Return (X, Y) of the center of cell containing provided text 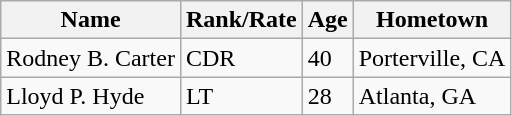
Rodney B. Carter (91, 58)
Rank/Rate (241, 20)
Age (328, 20)
Porterville, CA (432, 58)
Atlanta, GA (432, 96)
Hometown (432, 20)
Lloyd P. Hyde (91, 96)
CDR (241, 58)
LT (241, 96)
40 (328, 58)
Name (91, 20)
28 (328, 96)
